Pinpoint the cell where the given text exists, returning its [X, Y] midpoint coordinate. 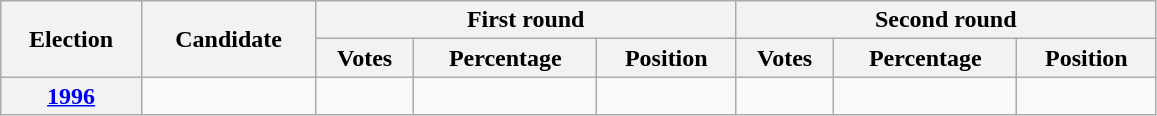
1996 [72, 96]
First round [526, 20]
Election [72, 39]
Second round [946, 20]
Candidate [228, 39]
